Search for the cell housing the specified text and yield its [X, Y] center coordinate. 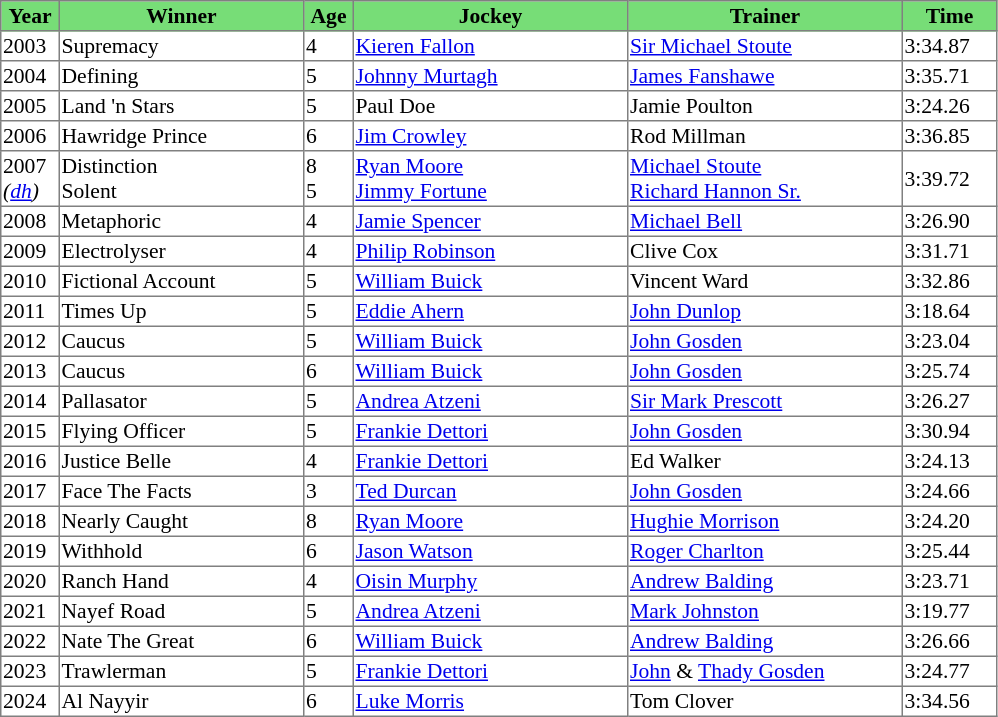
3:25.44 [949, 551]
DistinctionSolent [181, 179]
Flying Officer [181, 431]
Hughie Morrison [765, 521]
2024 [30, 701]
Trawlerman [181, 671]
Clive Cox [765, 251]
3:24.66 [949, 491]
2013 [30, 371]
Pallasator [181, 401]
Philip Robinson [490, 251]
Jamie Spencer [490, 221]
Ted Durcan [490, 491]
Al Nayyir [181, 701]
8 [329, 521]
Paul Doe [490, 106]
Land 'n Stars [181, 106]
Michael Bell [765, 221]
3:26.66 [949, 641]
Supremacy [181, 46]
3:31.71 [949, 251]
2018 [30, 521]
2017 [30, 491]
3:34.87 [949, 46]
Justice Belle [181, 461]
3:26.27 [949, 401]
3:32.86 [949, 281]
Trainer [765, 16]
2007(dh) [30, 179]
Kieren Fallon [490, 46]
Sir Michael Stoute [765, 46]
2010 [30, 281]
Vincent Ward [765, 281]
3 [329, 491]
3:30.94 [949, 431]
Jamie Poulton [765, 106]
3:34.56 [949, 701]
Luke Morris [490, 701]
John Dunlop [765, 311]
Year [30, 16]
3:24.77 [949, 671]
Ranch Hand [181, 581]
Fictional Account [181, 281]
Jason Watson [490, 551]
3:18.64 [949, 311]
3:25.74 [949, 371]
Roger Charlton [765, 551]
3:24.13 [949, 461]
3:24.26 [949, 106]
Nate The Great [181, 641]
Defining [181, 76]
Hawridge Prince [181, 136]
2023 [30, 671]
Eddie Ahern [490, 311]
85 [329, 179]
Withhold [181, 551]
Age [329, 16]
Mark Johnston [765, 611]
2011 [30, 311]
Times Up [181, 311]
Jockey [490, 16]
3:36.85 [949, 136]
2015 [30, 431]
Metaphoric [181, 221]
2004 [30, 76]
Johnny Murtagh [490, 76]
Ed Walker [765, 461]
3:35.71 [949, 76]
3:26.90 [949, 221]
2022 [30, 641]
Face The Facts [181, 491]
3:23.71 [949, 581]
Electrolyser [181, 251]
Ryan MooreJimmy Fortune [490, 179]
John & Thady Gosden [765, 671]
2021 [30, 611]
Rod Millman [765, 136]
James Fanshawe [765, 76]
2014 [30, 401]
2016 [30, 461]
2009 [30, 251]
2008 [30, 221]
2003 [30, 46]
2020 [30, 581]
Oisin Murphy [490, 581]
Nayef Road [181, 611]
Tom Clover [765, 701]
2019 [30, 551]
Time [949, 16]
3:19.77 [949, 611]
3:39.72 [949, 179]
Sir Mark Prescott [765, 401]
2005 [30, 106]
3:23.04 [949, 341]
2012 [30, 341]
2006 [30, 136]
Michael StouteRichard Hannon Sr. [765, 179]
3:24.20 [949, 521]
Nearly Caught [181, 521]
Winner [181, 16]
Ryan Moore [490, 521]
Jim Crowley [490, 136]
